Determine the (X, Y) coordinate at the center of the cell enclosing the given text.  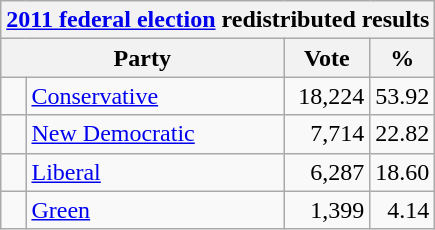
% (402, 58)
2011 federal election redistributed results (218, 20)
Conservative (155, 96)
7,714 (327, 134)
22.82 (402, 134)
6,287 (327, 172)
1,399 (327, 210)
4.14 (402, 210)
Liberal (155, 172)
53.92 (402, 96)
Party (142, 58)
New Democratic (155, 134)
Vote (327, 58)
18.60 (402, 172)
18,224 (327, 96)
Green (155, 210)
